Return [x, y] of the center of cell containing provided text 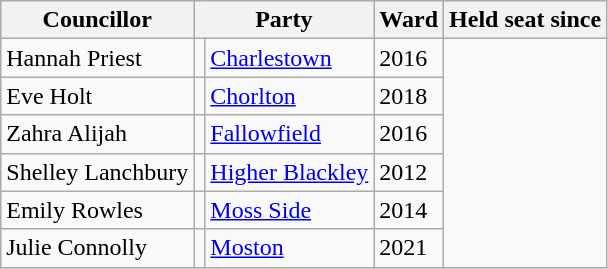
Zahra Alijah [98, 134]
Emily Rowles [98, 210]
Hannah Priest [98, 58]
2014 [409, 210]
2018 [409, 96]
Party [284, 20]
Ward [409, 20]
Julie Connolly [98, 248]
Shelley Lanchbury [98, 172]
Held seat since [526, 20]
Charlestown [290, 58]
2021 [409, 248]
Councillor [98, 20]
Chorlton [290, 96]
Fallowfield [290, 134]
Moss Side [290, 210]
2012 [409, 172]
Eve Holt [98, 96]
Moston [290, 248]
Higher Blackley [290, 172]
